Locate the cell with the specified text and output its (X, Y) center coordinate. 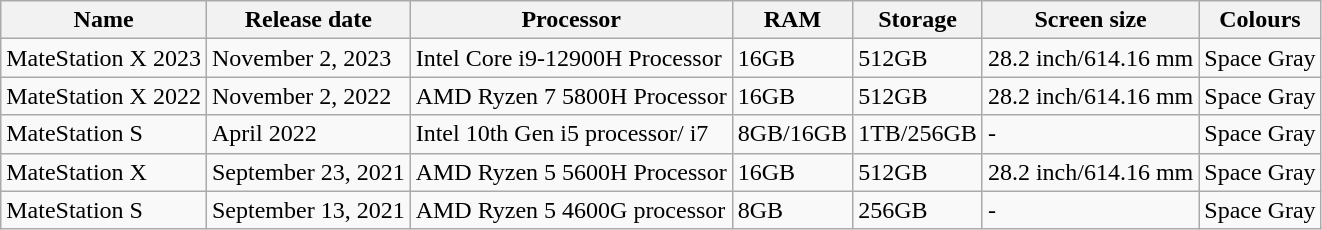
MateStation X 2022 (104, 96)
8GB/16GB (792, 134)
MateStation X 2023 (104, 58)
AMD Ryzen 5 5600H Processor (571, 172)
November 2, 2022 (308, 96)
Screen size (1090, 20)
November 2, 2023 (308, 58)
Processor (571, 20)
September 13, 2021 (308, 210)
Colours (1260, 20)
AMD Ryzen 5 4600G processor (571, 210)
MateStation X (104, 172)
April 2022 (308, 134)
Storage (918, 20)
Name (104, 20)
8GB (792, 210)
Intel 10th Gen i5 processor/ i7 (571, 134)
Release date (308, 20)
RAM (792, 20)
Intel Core i9-12900H Processor (571, 58)
September 23, 2021 (308, 172)
1TB/256GB (918, 134)
256GB (918, 210)
AMD Ryzen 7 5800H Processor (571, 96)
